Capture the cell that displays the provided text and extract its (x, y) central coordinate. 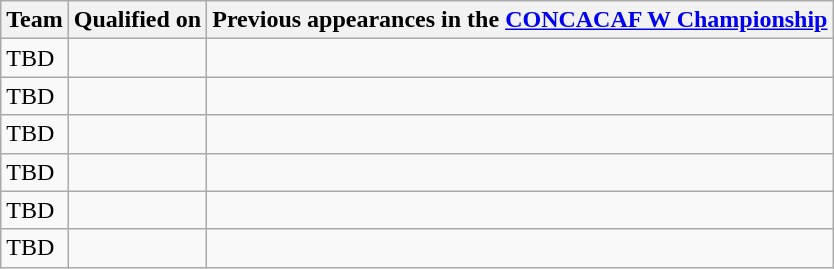
Previous appearances in the CONCACAF W Championship (520, 20)
Qualified on (137, 20)
Team (35, 20)
